Extract the [X, Y] coordinate from the center of the cell holding the provided text.  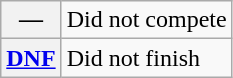
DNF [31, 58]
— [31, 20]
Did not compete [146, 20]
Did not finish [146, 58]
